Pinpoint the cell where the given text exists, returning its [x, y] midpoint coordinate. 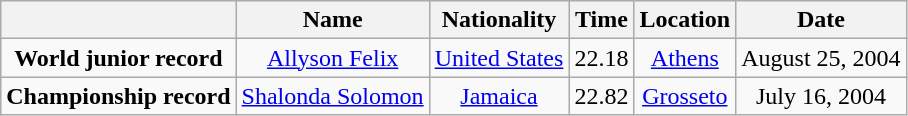
Athens [685, 58]
22.18 [602, 58]
Grosseto [685, 96]
Nationality [499, 20]
22.82 [602, 96]
Time [602, 20]
World junior record [118, 58]
Jamaica [499, 96]
United States [499, 58]
Location [685, 20]
July 16, 2004 [821, 96]
Shalonda Solomon [332, 96]
Championship record [118, 96]
August 25, 2004 [821, 58]
Name [332, 20]
Allyson Felix [332, 58]
Date [821, 20]
